From the cell containing the given text, extract its center point as [X, Y] coordinate. 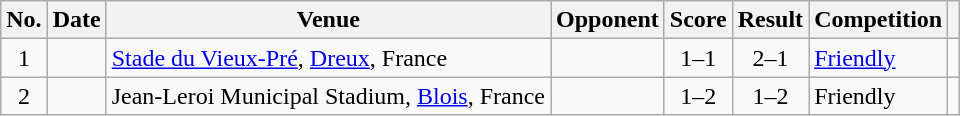
1–1 [698, 58]
Date [76, 20]
Jean-Leroi Municipal Stadium, Blois, France [328, 96]
2–1 [770, 58]
1 [24, 58]
Opponent [608, 20]
Result [770, 20]
2 [24, 96]
Stade du Vieux-Pré, Dreux, France [328, 58]
Score [698, 20]
Competition [878, 20]
No. [24, 20]
Venue [328, 20]
